Capture the cell that displays the provided text and extract its (x, y) central coordinate. 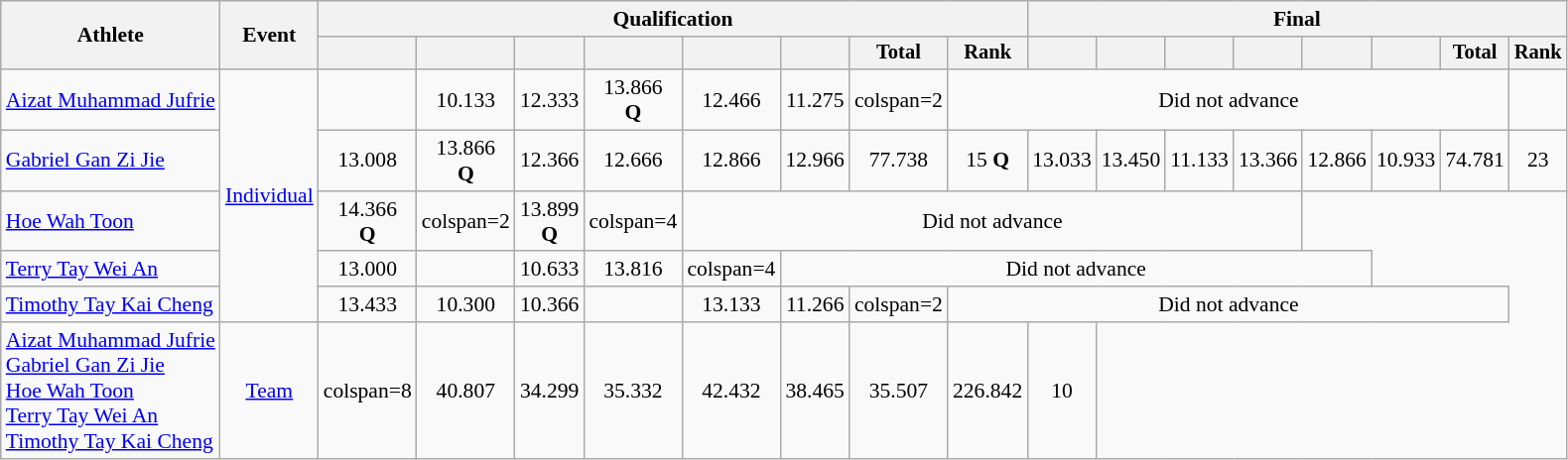
colspan=8 (367, 391)
14.366Q (367, 222)
15 Q (987, 161)
10.133 (466, 99)
Aizat Muhammad JufrieGabriel Gan Zi JieHoe Wah ToonTerry Tay Wei AnTimothy Tay Kai Cheng (111, 391)
Individual (270, 196)
Terry Tay Wei An (111, 270)
Hoe Wah Toon (111, 222)
13.816 (633, 270)
74.781 (1475, 161)
34.299 (550, 391)
12.666 (633, 161)
Event (270, 36)
38.465 (814, 391)
226.842 (987, 391)
13.033 (1062, 161)
10.933 (1405, 161)
12.366 (550, 161)
Timothy Tay Kai Cheng (111, 304)
13.433 (367, 304)
11.266 (814, 304)
10.366 (550, 304)
13.133 (730, 304)
Aizat Muhammad Jufrie (111, 99)
23 (1538, 161)
12.333 (550, 99)
13.450 (1131, 161)
Final (1296, 19)
13.000 (367, 270)
35.507 (899, 391)
12.966 (814, 161)
11.275 (814, 99)
Qualification (673, 19)
77.738 (899, 161)
10.300 (466, 304)
Team (270, 391)
13.899Q (550, 222)
10 (1062, 391)
Athlete (111, 36)
12.466 (730, 99)
13.008 (367, 161)
11.133 (1199, 161)
35.332 (633, 391)
42.432 (730, 391)
10.633 (550, 270)
40.807 (466, 391)
13.366 (1268, 161)
Gabriel Gan Zi Jie (111, 161)
